Locate the cell with the specified text and output its (X, Y) center coordinate. 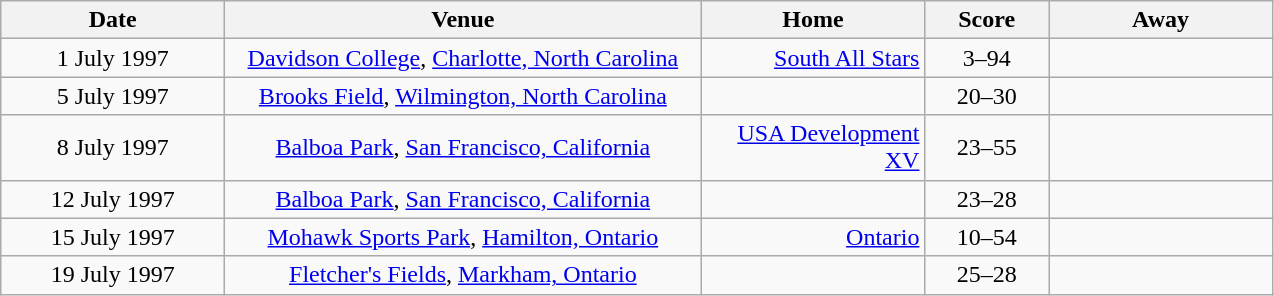
19 July 1997 (113, 275)
1 July 1997 (113, 58)
15 July 1997 (113, 237)
20–30 (987, 96)
25–28 (987, 275)
Score (987, 20)
Date (113, 20)
Fletcher's Fields, Markham, Ontario (463, 275)
Mohawk Sports Park, Hamilton, Ontario (463, 237)
12 July 1997 (113, 199)
5 July 1997 (113, 96)
8 July 1997 (113, 148)
23–28 (987, 199)
23–55 (987, 148)
South All Stars (813, 58)
Davidson College, Charlotte, North Carolina (463, 58)
USA Development XV (813, 148)
Away (1160, 20)
10–54 (987, 237)
Ontario (813, 237)
Home (813, 20)
3–94 (987, 58)
Brooks Field, Wilmington, North Carolina (463, 96)
Venue (463, 20)
